Extract the [X, Y] coordinate from the center of the cell holding the provided text.  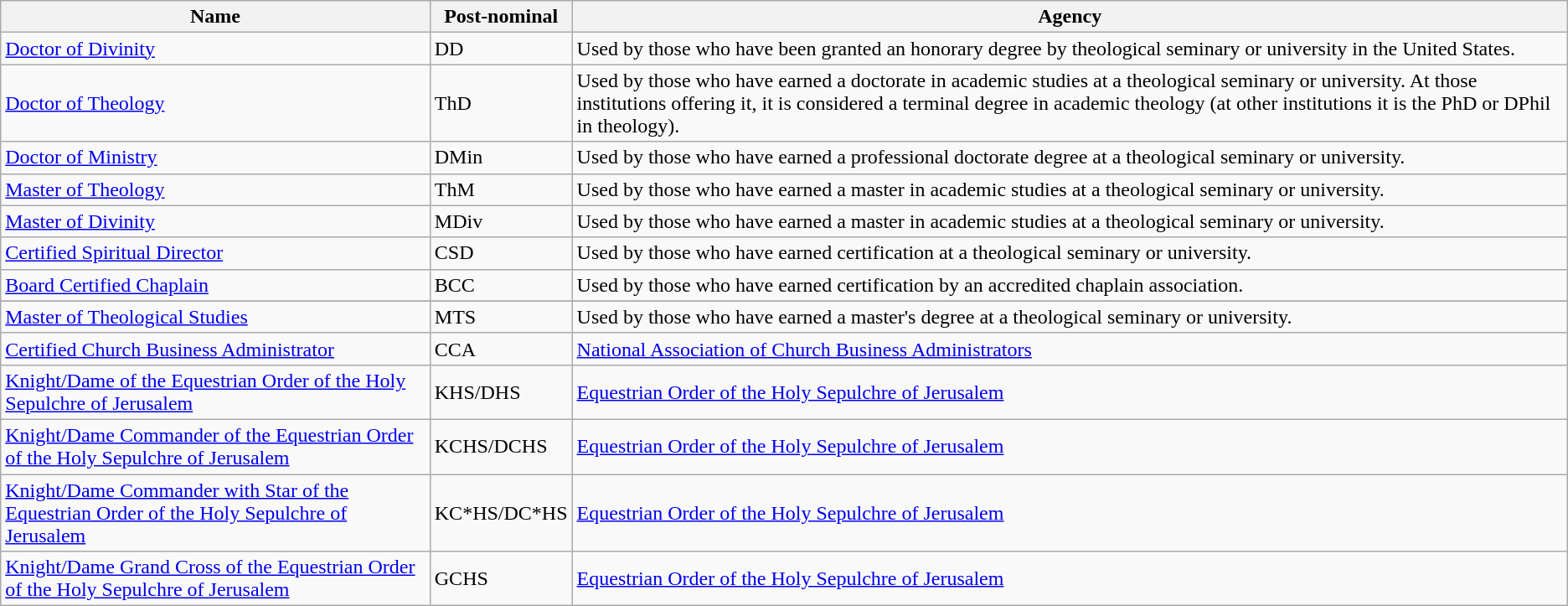
CSD [501, 253]
Doctor of Ministry [216, 158]
KCHS/DCHS [501, 446]
DMin [501, 158]
BCC [501, 285]
CCA [501, 349]
Used by those who have earned a master's degree at a theological seminary or university. [1070, 317]
KHS/DHS [501, 392]
Doctor of Theology [216, 103]
Used by those who have earned a professional doctorate degree at a theological seminary or university. [1070, 158]
Name [216, 17]
Certified Spiritual Director [216, 253]
Knight/Dame Grand Cross of the Equestrian Order of the Holy Sepulchre of Jerusalem [216, 578]
Used by those who have earned certification by an accredited chaplain association. [1070, 285]
Certified Church Business Administrator [216, 349]
Board Certified Chaplain [216, 285]
Used by those who have been granted an honorary degree by theological seminary or university in the United States. [1070, 49]
Master of Theological Studies [216, 317]
National Association of Church Business Administrators [1070, 349]
Used by those who have earned certification at a theological seminary or university. [1070, 253]
Master of Theology [216, 189]
Master of Divinity [216, 221]
Agency [1070, 17]
Knight/Dame of the Equestrian Order of the Holy Sepulchre of Jerusalem [216, 392]
MDiv [501, 221]
Knight/Dame Commander of the Equestrian Order of the Holy Sepulchre of Jerusalem [216, 446]
ThM [501, 189]
MTS [501, 317]
KC*HS/DC*HS [501, 513]
Knight/Dame Commander with Star of the Equestrian Order of the Holy Sepulchre of Jerusalem [216, 513]
GCHS [501, 578]
DD [501, 49]
ThD [501, 103]
Post-nominal [501, 17]
Doctor of Divinity [216, 49]
